Find where the given text appears and provide that cell's center as [x, y] coordinate. 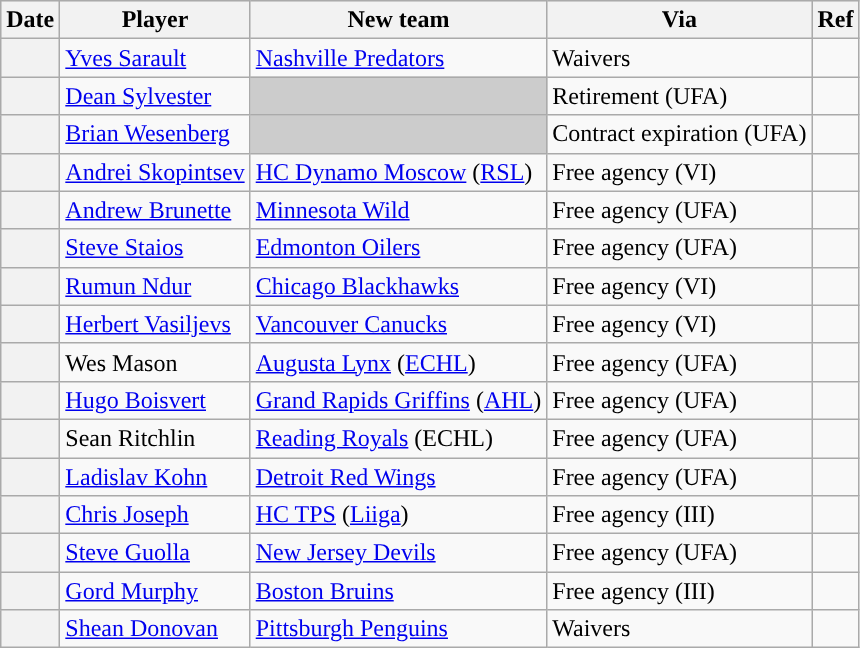
Shean Donovan [155, 629]
Detroit Red Wings [398, 477]
Rumun Ndur [155, 286]
Sean Ritchlin [155, 438]
Andrew Brunette [155, 210]
Boston Bruins [398, 591]
Nashville Predators [398, 58]
Ref [836, 20]
Grand Rapids Griffins (AHL) [398, 400]
Brian Wesenberg [155, 134]
Player [155, 20]
Wes Mason [155, 362]
Retirement (UFA) [680, 96]
New team [398, 20]
Minnesota Wild [398, 210]
Ladislav Kohn [155, 477]
New Jersey Devils [398, 553]
Gord Murphy [155, 591]
HC Dynamo Moscow (RSL) [398, 172]
Andrei Skopintsev [155, 172]
Via [680, 20]
Steve Guolla [155, 553]
Chicago Blackhawks [398, 286]
Reading Royals (ECHL) [398, 438]
Augusta Lynx (ECHL) [398, 362]
Edmonton Oilers [398, 248]
Date [30, 20]
Contract expiration (UFA) [680, 134]
Chris Joseph [155, 515]
Hugo Boisvert [155, 400]
HC TPS (Liiga) [398, 515]
Herbert Vasiljevs [155, 324]
Dean Sylvester [155, 96]
Pittsburgh Penguins [398, 629]
Yves Sarault [155, 58]
Steve Staios [155, 248]
Vancouver Canucks [398, 324]
